Capture the cell that displays the provided text and extract its (X, Y) central coordinate. 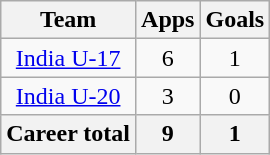
India U-20 (68, 96)
Career total (68, 134)
Team (68, 20)
0 (235, 96)
Goals (235, 20)
India U-17 (68, 58)
Apps (168, 20)
3 (168, 96)
6 (168, 58)
9 (168, 134)
